Identify which cell holds the provided text, then report its (x, y) central coordinate. 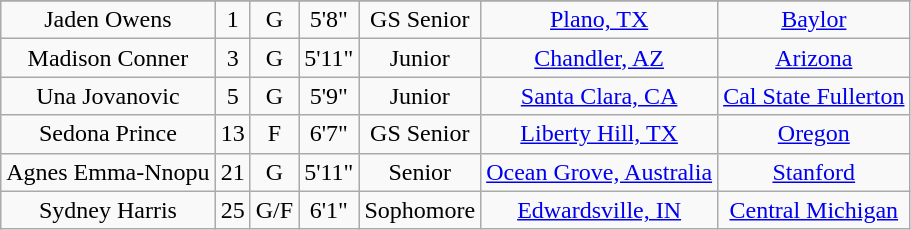
Stanford (814, 172)
G/F (274, 210)
Edwardsville, IN (600, 210)
13 (232, 134)
3 (232, 58)
5'8" (329, 20)
Madison Conner (108, 58)
1 (232, 20)
6'1" (329, 210)
Oregon (814, 134)
5'9" (329, 96)
Cal State Fullerton (814, 96)
Sedona Prince (108, 134)
25 (232, 210)
Plano, TX (600, 20)
Una Jovanovic (108, 96)
21 (232, 172)
Agnes Emma-Nnopu (108, 172)
Sydney Harris (108, 210)
5 (232, 96)
F (274, 134)
Central Michigan (814, 210)
Santa Clara, CA (600, 96)
Senior (420, 172)
Baylor (814, 20)
6'7" (329, 134)
Ocean Grove, Australia (600, 172)
Chandler, AZ (600, 58)
Liberty Hill, TX (600, 134)
Jaden Owens (108, 20)
Sophomore (420, 210)
Arizona (814, 58)
